Pinpoint the cell where the given text exists, returning its [x, y] midpoint coordinate. 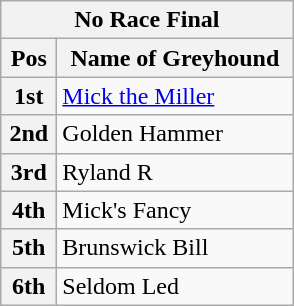
Mick the Miller [175, 96]
2nd [29, 134]
1st [29, 96]
Seldom Led [175, 286]
Brunswick Bill [175, 248]
Pos [29, 58]
6th [29, 286]
Name of Greyhound [175, 58]
No Race Final [147, 20]
Golden Hammer [175, 134]
Mick's Fancy [175, 210]
Ryland R [175, 172]
5th [29, 248]
4th [29, 210]
3rd [29, 172]
